Identify which cell holds the provided text, then report its [X, Y] central coordinate. 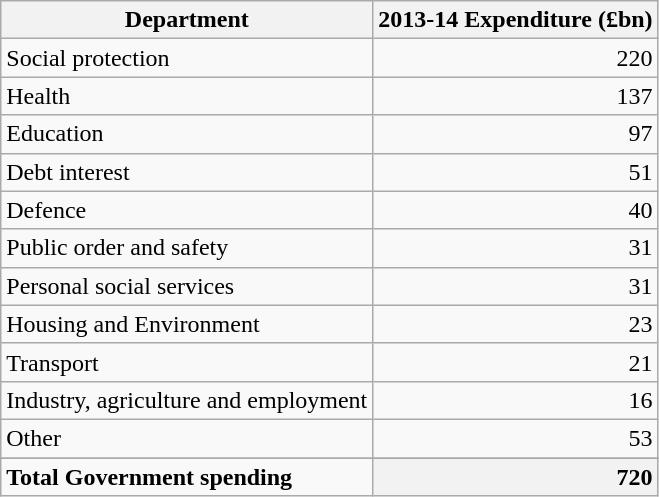
Social protection [187, 58]
Health [187, 96]
Department [187, 20]
16 [516, 400]
Other [187, 438]
Housing and Environment [187, 324]
23 [516, 324]
2013-14 Expenditure (£bn) [516, 20]
220 [516, 58]
Defence [187, 210]
Education [187, 134]
21 [516, 362]
Personal social services [187, 286]
40 [516, 210]
Industry, agriculture and employment [187, 400]
Public order and safety [187, 248]
Total Government spending [187, 477]
51 [516, 172]
97 [516, 134]
137 [516, 96]
Debt interest [187, 172]
Transport [187, 362]
53 [516, 438]
720 [516, 477]
